For the text-containing cell, return its midpoint in (x, y) coordinate format. 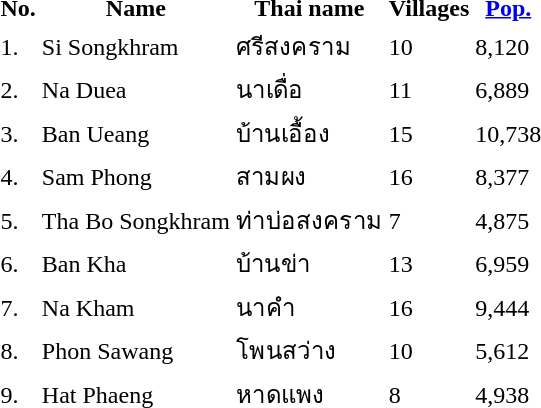
Sam Phong (136, 176)
Si Songkhram (136, 46)
นาคำ (309, 307)
Na Kham (136, 307)
13 (428, 264)
นาเดื่อ (309, 90)
Tha Bo Songkhram (136, 220)
ท่าบ่อสงคราม (309, 220)
Ban Kha (136, 264)
โพนสว่าง (309, 350)
Na Duea (136, 90)
Phon Sawang (136, 350)
7 (428, 220)
11 (428, 90)
Ban Ueang (136, 133)
สามผง (309, 176)
ศรีสงคราม (309, 46)
บ้านเอื้อง (309, 133)
บ้านข่า (309, 264)
15 (428, 133)
